Search for the cell housing the specified text and yield its [x, y] center coordinate. 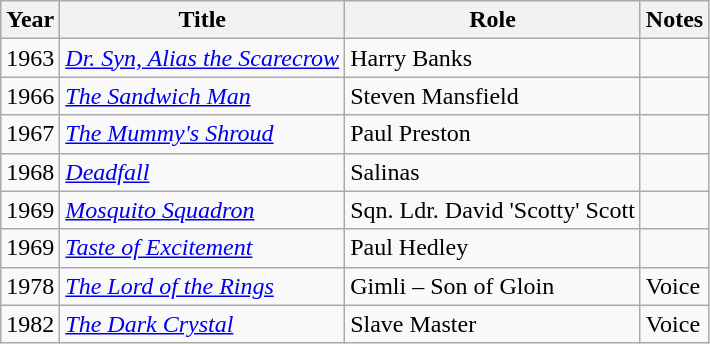
Harry Banks [493, 58]
Slave Master [493, 324]
The Mummy's Shroud [202, 134]
The Lord of the Rings [202, 286]
Gimli – Son of Gloin [493, 286]
Taste of Excitement [202, 248]
Deadfall [202, 172]
1968 [30, 172]
Title [202, 20]
Dr. Syn, Alias the Scarecrow [202, 58]
Paul Hedley [493, 248]
1967 [30, 134]
1982 [30, 324]
Mosquito Squadron [202, 210]
1966 [30, 96]
Paul Preston [493, 134]
1963 [30, 58]
Sqn. Ldr. David 'Scotty' Scott [493, 210]
The Dark Crystal [202, 324]
Year [30, 20]
1978 [30, 286]
Steven Mansfield [493, 96]
Notes [674, 20]
Salinas [493, 172]
Role [493, 20]
The Sandwich Man [202, 96]
